Output the [X, Y] coordinate of the center of the cell containing the given text.  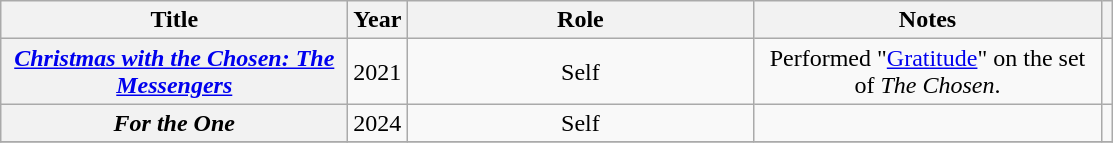
Performed "Gratitude" on the set of The Chosen. [928, 72]
Role [580, 20]
2021 [378, 72]
For the One [174, 123]
Year [378, 20]
2024 [378, 123]
Title [174, 20]
Notes [928, 20]
Christmas with the Chosen: The Messengers [174, 72]
